Capture the cell that displays the provided text and extract its (X, Y) central coordinate. 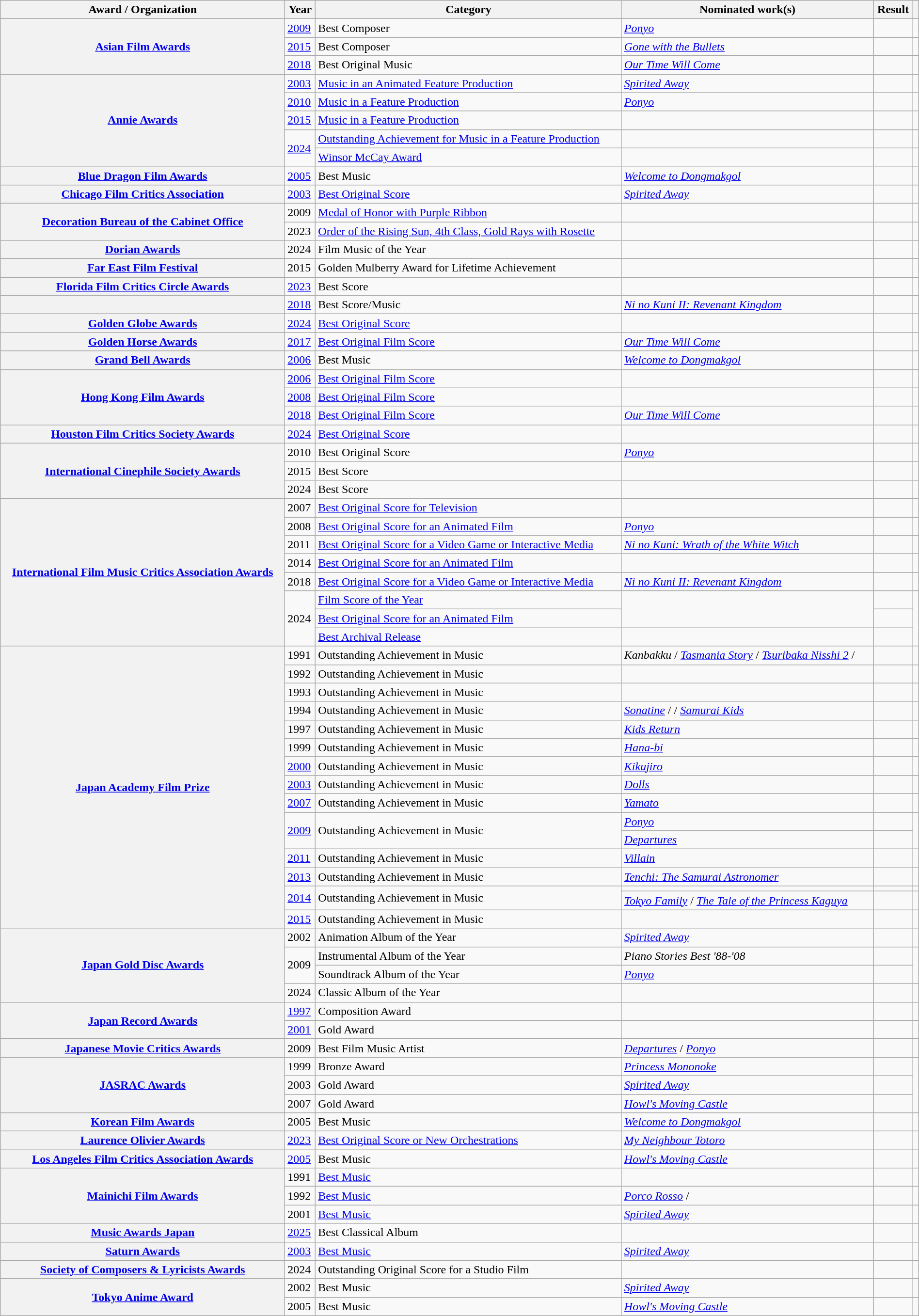
Category (469, 10)
Hong Kong Film Awards (143, 397)
Bronze Award (469, 1066)
Los Angeles Film Critics Association Awards (143, 1159)
Porco Rosso / (747, 1196)
Result (893, 10)
Medal of Honor with Purple Ribbon (469, 212)
Laurence Olivier Awards (143, 1141)
Outstanding Original Score for a Studio Film (469, 1269)
2000 (301, 766)
Golden Mulberry Award for Lifetime Achievement (469, 268)
Music in an Animated Feature Production (469, 83)
Year (301, 10)
Annie Awards (143, 120)
Film Score of the Year (469, 600)
Florida Film Critics Circle Awards (143, 286)
Gone with the Bullets (747, 47)
Kids Return (747, 729)
2013 (301, 877)
Society of Composers & Lyricists Awards (143, 1269)
Far East Film Festival (143, 268)
Yamato (747, 803)
Japan Record Awards (143, 1020)
Music Awards Japan (143, 1233)
Japan Gold Disc Awards (143, 965)
Best Original Score or New Orchestrations (469, 1141)
Dolls (747, 784)
Classic Album of the Year (469, 993)
1993 (301, 692)
2025 (301, 1233)
Tenchi: The Samurai Astronomer (747, 877)
Villain (747, 858)
2017 (301, 342)
Nominated work(s) (747, 10)
Japan Academy Film Prize (143, 787)
Award / Organization (143, 10)
Decoration Bureau of the Cabinet Office (143, 222)
Blue Dragon Film Awards (143, 175)
Chicago Film Critics Association (143, 194)
Kanbakku / Tasmania Story / Tsuribaka Nisshi 2 / (747, 655)
Tokyo Family / The Tale of the Princess Kaguya (747, 901)
Ni no Kuni: Wrath of the White Witch (747, 545)
Japanese Movie Critics Awards (143, 1048)
Asian Film Awards (143, 47)
Best Classical Album (469, 1233)
Tokyo Anime Award (143, 1297)
My Neighbour Totoro (747, 1141)
Instrumental Album of the Year (469, 956)
Grand Bell Awards (143, 360)
Outstanding Achievement for Music in a Feature Production (469, 139)
1994 (301, 711)
International Film Music Critics Association Awards (143, 572)
Dorian Awards (143, 250)
Houston Film Critics Society Awards (143, 434)
Best Film Music Artist (469, 1048)
Saturn Awards (143, 1251)
Sonatine / / Samurai Kids (747, 711)
Princess Mononoke (747, 1066)
International Cinephile Society Awards (143, 471)
Kikujiro (747, 766)
Order of the Rising Sun, 4th Class, Gold Rays with Rosette (469, 231)
Golden Globe Awards (143, 323)
Film Music of the Year (469, 250)
Best Score/Music (469, 305)
Korean Film Awards (143, 1122)
Departures / Ponyo (747, 1048)
Winsor McCay Award (469, 157)
Best Archival Release (469, 637)
Mainichi Film Awards (143, 1196)
Best Original Music (469, 65)
Best Original Score for Television (469, 507)
Animation Album of the Year (469, 937)
Piano Stories Best '88-'08 (747, 956)
Departures (747, 840)
Soundtrack Album of the Year (469, 974)
Golden Horse Awards (143, 342)
Hana-bi (747, 747)
JASRAC Awards (143, 1085)
Composition Award (469, 1011)
